Find where the given text appears and provide that cell's center as (x, y) coordinate. 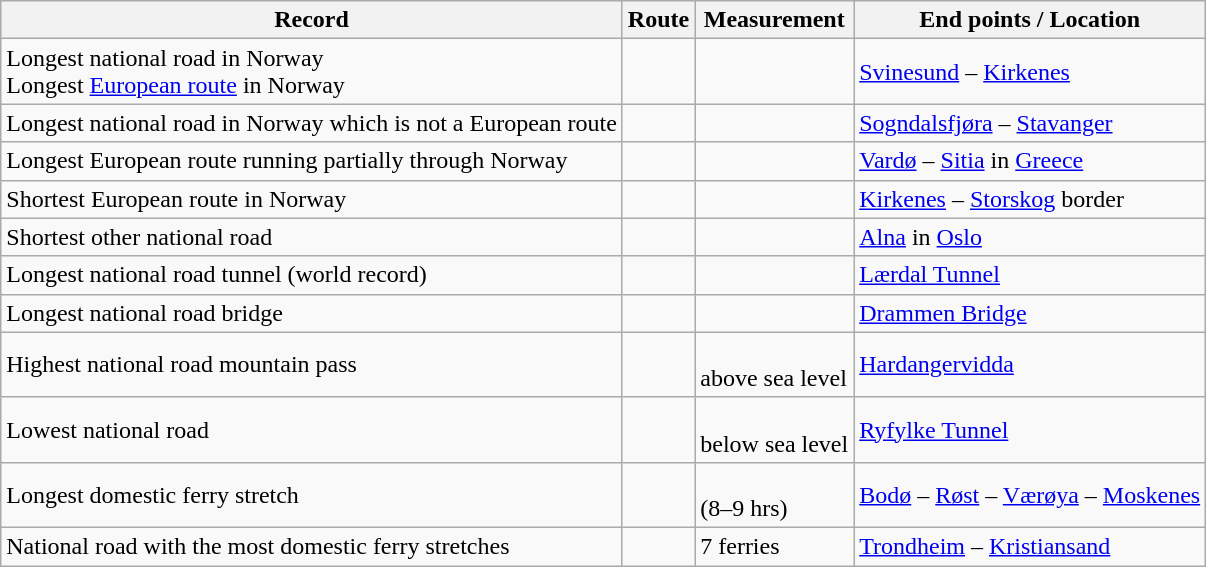
End points / Location (1030, 20)
Bodø – Røst – Værøya – Moskenes (1030, 494)
Vardø – Sitia in Greece (1030, 161)
Sogndalsfjøra – Stavanger (1030, 123)
Lowest national road (312, 430)
below sea level (774, 430)
Shortest other national road (312, 237)
Longest European route running partially through Norway (312, 161)
Lærdal Tunnel (1030, 275)
Drammen Bridge (1030, 313)
Trondheim – Kristiansand (1030, 546)
Longest national road bridge (312, 313)
Longest national road in NorwayLongest European route in Norway (312, 72)
(8–9 hrs) (774, 494)
above sea level (774, 364)
Ryfylke Tunnel (1030, 430)
Svinesund – Kirkenes (1030, 72)
Longest domestic ferry stretch (312, 494)
Kirkenes – Storskog border (1030, 199)
National road with the most domestic ferry stretches (312, 546)
Measurement (774, 20)
Route (658, 20)
Alna in Oslo (1030, 237)
7 ferries (774, 546)
Record (312, 20)
Shortest European route in Norway (312, 199)
Hardangervidda (1030, 364)
Highest national road mountain pass (312, 364)
Longest national road tunnel (world record) (312, 275)
Longest national road in Norway which is not a European route (312, 123)
